From the cell containing the given text, extract its center point as (x, y) coordinate. 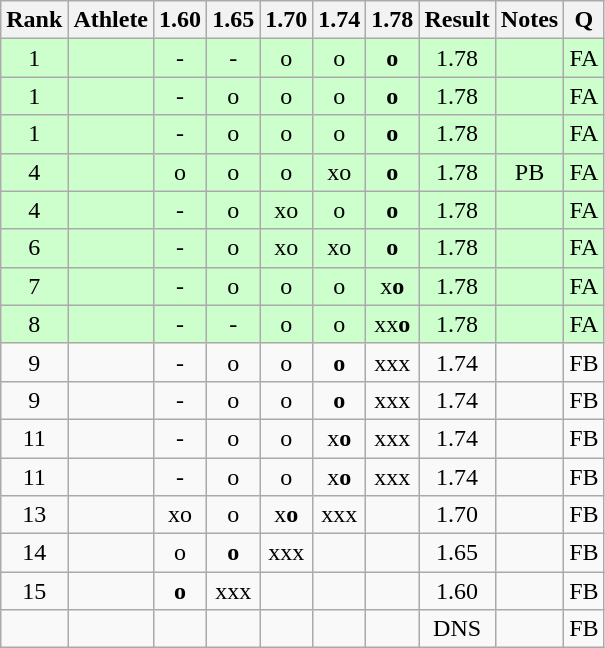
14 (34, 553)
15 (34, 591)
xxo (392, 324)
13 (34, 515)
Q (584, 20)
Notes (529, 20)
DNS (457, 629)
8 (34, 324)
7 (34, 286)
6 (34, 248)
PB (529, 172)
Rank (34, 20)
Athlete (111, 20)
Result (457, 20)
